Capture the cell that displays the provided text and extract its [X, Y] central coordinate. 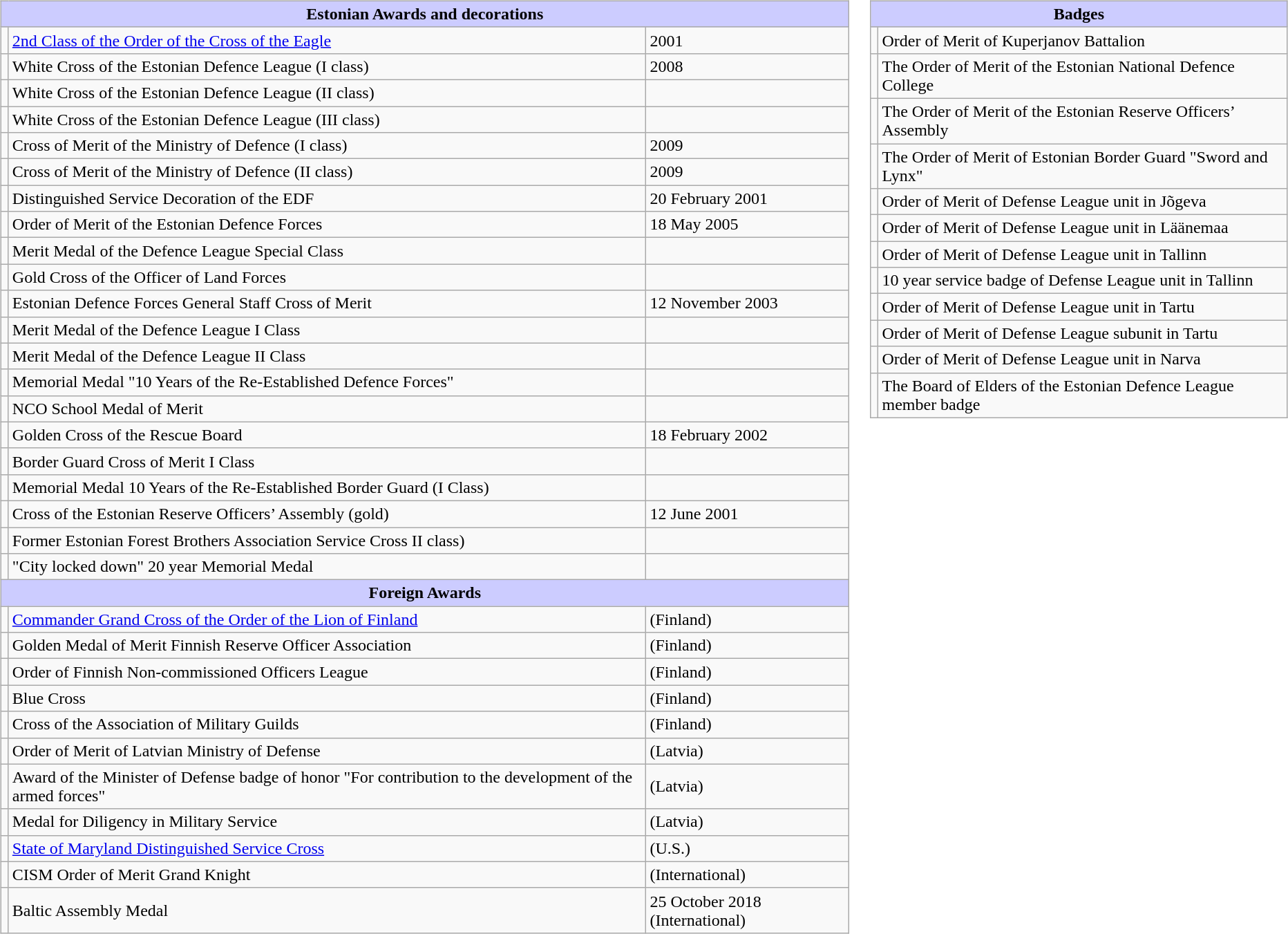
CISM Order of Merit Grand Knight [328, 875]
Commander Grand Cross of the Order of the Lion of Finland [328, 619]
Former Estonian Forest Brothers Association Service Cross II class) [328, 540]
Order of Merit of Latvian Ministry of Defense [328, 751]
Estonian Defence Forces General Staff Cross of Merit [328, 303]
Golden Cross of the Rescue Board [328, 435]
Cross of the Estonian Reserve Officers’ Assembly (gold) [328, 514]
25 October 2018 (International) [748, 910]
NCO School Medal of Merit [328, 409]
Cross of the Association of Military Guilds [328, 725]
(U.S.) [748, 848]
20 February 2001 [748, 198]
White Cross of the Estonian Defence League (I class) [328, 66]
18 February 2002 [748, 435]
Order of Merit of Defense League subunit in Tartu [1083, 333]
Gold Cross of the Officer of Land Forces [328, 277]
18 May 2005 [748, 225]
Badges [1079, 14]
Cross of Merit of the Ministry of Defence (I class) [328, 146]
2001 [748, 40]
Memorial Medal 10 Years of the Re-Established Border Guard (I Class) [328, 487]
(International) [748, 875]
Order of Merit of Kuperjanov Battalion [1083, 40]
Order of Finnish Non-commissioned Officers League [328, 672]
Foreign Awards [424, 593]
10 year service badge of Defense League unit in Tallinn [1083, 281]
Order of Merit of Defense League unit in Tallinn [1083, 254]
Golden Medal of Merit Finnish Reserve Officer Association [328, 646]
Estonian Awards and decorations [424, 14]
Baltic Assembly Medal [328, 910]
12 June 2001 [748, 514]
2nd Class of the Order of the Cross of the Eagle [328, 40]
State of Maryland Distinguished Service Cross [328, 848]
Medal for Diligency in Military Service [328, 822]
Merit Medal of the Defence League Special Class [328, 251]
2008 [748, 66]
"City locked down" 20 year Memorial Medal [328, 567]
White Cross of the Estonian Defence League (III class) [328, 120]
Order of Merit of Defense League unit in Narva [1083, 359]
Distinguished Service Decoration of the EDF [328, 198]
Order of Merit of Defense League unit in Tartu [1083, 307]
Border Guard Cross of Merit I Class [328, 461]
The Order of Merit of the Estonian National Defence College [1083, 76]
White Cross of the Estonian Defence League (II class) [328, 93]
Cross of Merit of the Ministry of Defence (II class) [328, 172]
The Board of Elders of the Estonian Defence League member badge [1083, 395]
Order of Merit of the Estonian Defence Forces [328, 225]
The Order of Merit of the Estonian Reserve Officers’ Assembly [1083, 120]
Memorial Medal "10 Years of the Re-Established Defence Forces" [328, 382]
Award of the Minister of Defense badge of honor "For contribution to the development of the armed forces" [328, 787]
Blue Cross [328, 698]
12 November 2003 [748, 303]
Merit Medal of the Defence League II Class [328, 356]
Order of Merit of Defense League unit in Jõgeva [1083, 202]
The Order of Merit of Estonian Border Guard "Sword and Lynx" [1083, 166]
Order of Merit of Defense League unit in Läänemaa [1083, 228]
Merit Medal of the Defence League I Class [328, 330]
